Capture the cell that displays the provided text and extract its (X, Y) central coordinate. 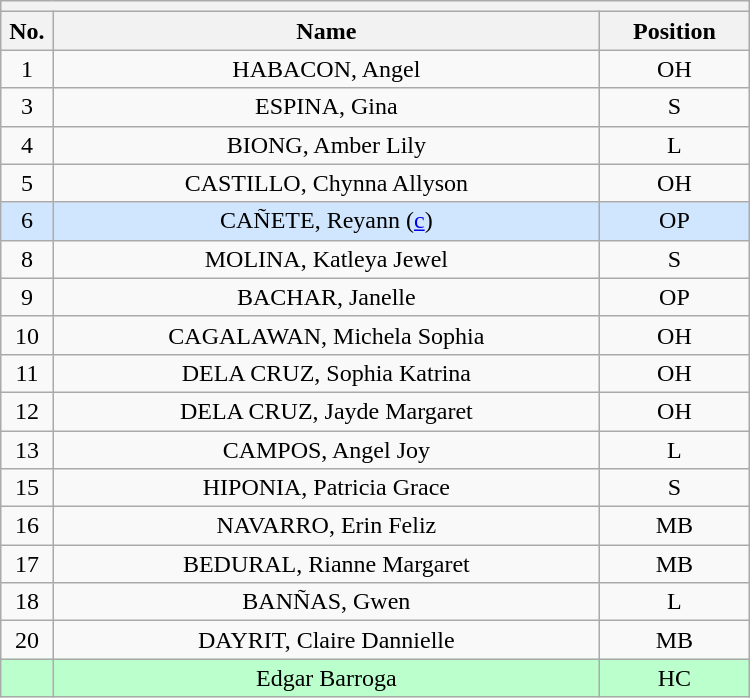
CAMPOS, Angel Joy (326, 449)
16 (27, 526)
ESPINA, Gina (326, 107)
BANÑAS, Gwen (326, 602)
HIPONIA, Patricia Grace (326, 488)
12 (27, 411)
CAÑETE, Reyann (c) (326, 221)
3 (27, 107)
No. (27, 31)
11 (27, 373)
4 (27, 145)
13 (27, 449)
BIONG, Amber Lily (326, 145)
HC (675, 678)
HABACON, Angel (326, 69)
DAYRIT, Claire Dannielle (326, 640)
18 (27, 602)
17 (27, 564)
BEDURAL, Rianne Margaret (326, 564)
CAGALAWAN, Michela Sophia (326, 335)
MOLINA, Katleya Jewel (326, 259)
10 (27, 335)
NAVARRO, Erin Feliz (326, 526)
Name (326, 31)
8 (27, 259)
Position (675, 31)
1 (27, 69)
DELA CRUZ, Jayde Margaret (326, 411)
9 (27, 297)
DELA CRUZ, Sophia Katrina (326, 373)
BACHAR, Janelle (326, 297)
15 (27, 488)
6 (27, 221)
CASTILLO, Chynna Allyson (326, 183)
5 (27, 183)
Edgar Barroga (326, 678)
20 (27, 640)
